Identify which cell holds the provided text, then report its [X, Y] central coordinate. 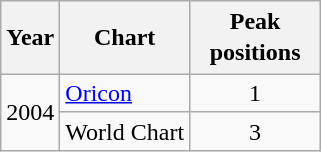
3 [256, 131]
Chart [125, 38]
World Chart [125, 131]
2004 [30, 112]
1 [256, 93]
Peak positions [256, 38]
Year [30, 38]
Oricon [125, 93]
